Provide the (x, y) coordinate of the cell's center where the given text is located.  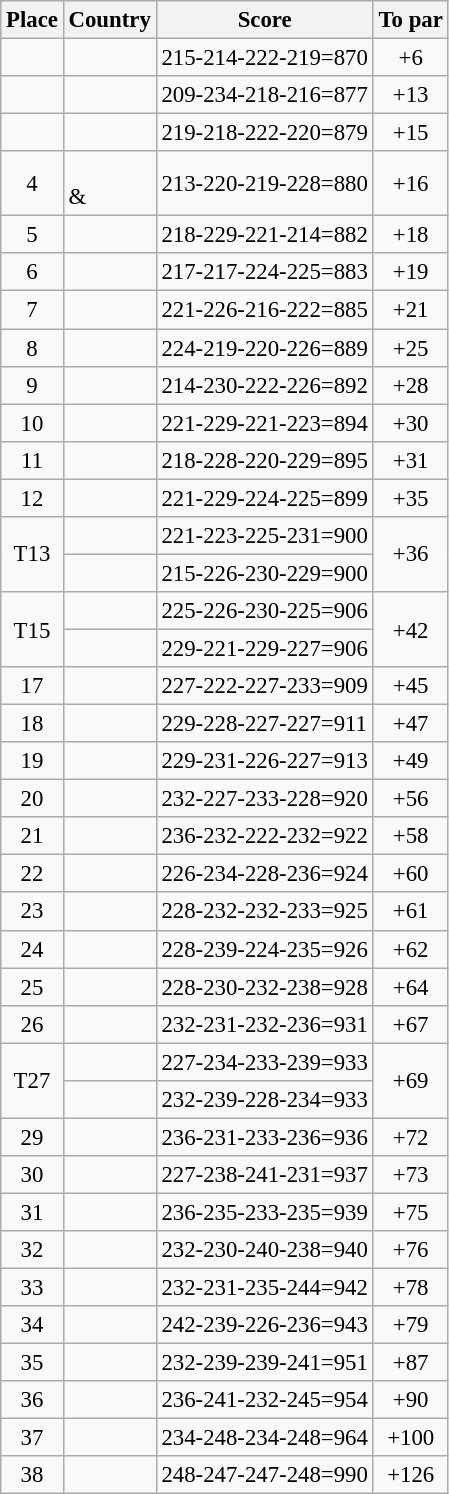
242-239-226-236=943 (264, 1325)
221-223-225-231=900 (264, 536)
17 (32, 686)
6 (32, 273)
+6 (410, 58)
+61 (410, 912)
225-226-230-225=906 (264, 611)
19 (32, 761)
32 (32, 1250)
228-230-232-238=928 (264, 987)
215-226-230-229=900 (264, 573)
236-235-233-235=939 (264, 1212)
218-228-220-229=895 (264, 460)
30 (32, 1175)
+87 (410, 1363)
227-222-227-233=909 (264, 686)
11 (32, 460)
+90 (410, 1400)
35 (32, 1363)
+58 (410, 836)
& (110, 184)
T27 (32, 1080)
+79 (410, 1325)
+35 (410, 498)
10 (32, 423)
22 (32, 874)
26 (32, 1024)
236-231-233-236=936 (264, 1137)
T15 (32, 630)
+19 (410, 273)
229-231-226-227=913 (264, 761)
232-231-235-244=942 (264, 1288)
18 (32, 724)
4 (32, 184)
+16 (410, 184)
221-229-224-225=899 (264, 498)
To par (410, 20)
Score (264, 20)
25 (32, 987)
214-230-222-226=892 (264, 385)
+18 (410, 235)
+56 (410, 799)
+36 (410, 554)
+73 (410, 1175)
+30 (410, 423)
24 (32, 949)
12 (32, 498)
8 (32, 348)
+42 (410, 630)
213-220-219-228=880 (264, 184)
37 (32, 1438)
Country (110, 20)
9 (32, 385)
36 (32, 1400)
33 (32, 1288)
229-228-227-227=911 (264, 724)
+47 (410, 724)
+25 (410, 348)
229-221-229-227=906 (264, 648)
236-232-222-232=922 (264, 836)
7 (32, 310)
209-234-218-216=877 (264, 95)
+72 (410, 1137)
227-238-241-231=937 (264, 1175)
232-230-240-238=940 (264, 1250)
+78 (410, 1288)
+64 (410, 987)
+100 (410, 1438)
31 (32, 1212)
228-232-232-233=925 (264, 912)
5 (32, 235)
221-229-221-223=894 (264, 423)
232-227-233-228=920 (264, 799)
224-219-220-226=889 (264, 348)
218-229-221-214=882 (264, 235)
+69 (410, 1080)
+28 (410, 385)
20 (32, 799)
+31 (410, 460)
+62 (410, 949)
232-239-239-241=951 (264, 1363)
+126 (410, 1475)
+75 (410, 1212)
34 (32, 1325)
38 (32, 1475)
228-239-224-235=926 (264, 949)
227-234-233-239=933 (264, 1062)
219-218-222-220=879 (264, 133)
+76 (410, 1250)
+60 (410, 874)
232-239-228-234=933 (264, 1100)
232-231-232-236=931 (264, 1024)
234-248-234-248=964 (264, 1438)
+67 (410, 1024)
236-241-232-245=954 (264, 1400)
215-214-222-219=870 (264, 58)
29 (32, 1137)
+45 (410, 686)
+15 (410, 133)
T13 (32, 554)
221-226-216-222=885 (264, 310)
+13 (410, 95)
Place (32, 20)
+21 (410, 310)
23 (32, 912)
226-234-228-236=924 (264, 874)
+49 (410, 761)
248-247-247-248=990 (264, 1475)
21 (32, 836)
217-217-224-225=883 (264, 273)
